Return the (x, y) coordinate for the center point of the cell that contains the specified text.  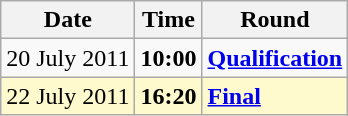
Round (275, 20)
Date (68, 20)
20 July 2011 (68, 58)
Qualification (275, 58)
Time (168, 20)
Final (275, 96)
16:20 (168, 96)
22 July 2011 (68, 96)
10:00 (168, 58)
